Identify which cell holds the provided text, then report its (x, y) central coordinate. 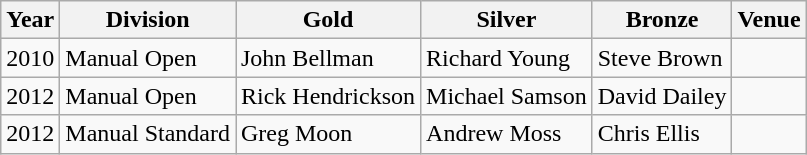
Gold (328, 20)
Silver (507, 20)
Rick Hendrickson (328, 96)
Andrew Moss (507, 134)
Chris Ellis (662, 134)
Division (148, 20)
John Bellman (328, 58)
Venue (769, 20)
Bronze (662, 20)
Richard Young (507, 58)
Steve Brown (662, 58)
Michael Samson (507, 96)
Year (30, 20)
David Dailey (662, 96)
Manual Standard (148, 134)
2010 (30, 58)
Greg Moon (328, 134)
